Provide the [x, y] coordinate of the cell's center where the given text is located.  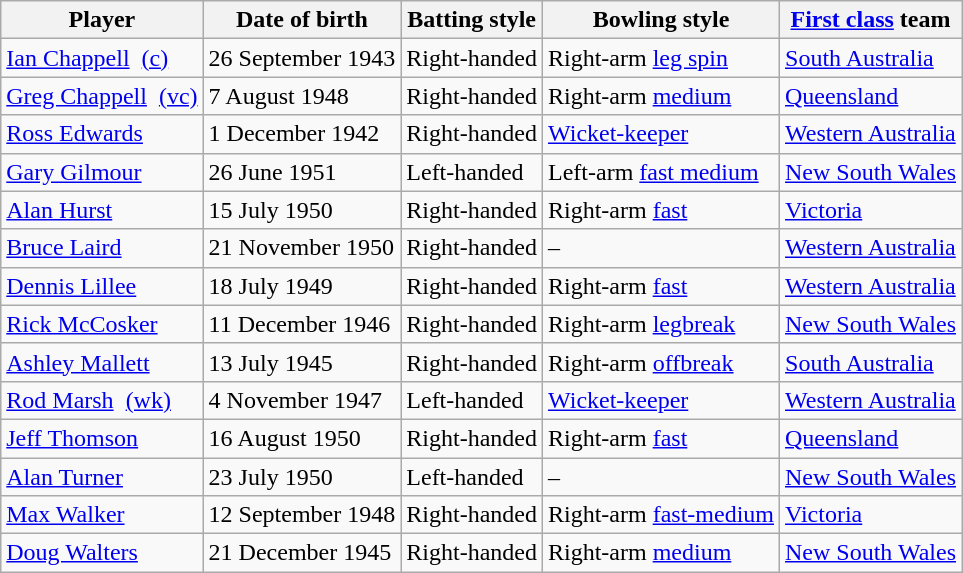
26 June 1951 [302, 172]
Gary Gilmour [102, 172]
Right-arm fast-medium [660, 515]
Batting style [472, 20]
Ross Edwards [102, 134]
Alan Turner [102, 477]
18 July 1949 [302, 286]
16 August 1950 [302, 438]
11 December 1946 [302, 324]
Date of birth [302, 20]
Dennis Lillee [102, 286]
Greg Chappell (vc) [102, 96]
Doug Walters [102, 553]
Bowling style [660, 20]
Right-arm leg spin [660, 58]
13 July 1945 [302, 362]
Jeff Thomson [102, 438]
Player [102, 20]
Max Walker [102, 515]
26 September 1943 [302, 58]
Rod Marsh (wk) [102, 400]
Ian Chappell (c) [102, 58]
21 December 1945 [302, 553]
Left-arm fast medium [660, 172]
7 August 1948 [302, 96]
23 July 1950 [302, 477]
15 July 1950 [302, 210]
4 November 1947 [302, 400]
Ashley Mallett [102, 362]
12 September 1948 [302, 515]
Rick McCosker [102, 324]
21 November 1950 [302, 248]
1 December 1942 [302, 134]
Right-arm offbreak [660, 362]
Right-arm legbreak [660, 324]
Bruce Laird [102, 248]
First class team [871, 20]
Alan Hurst [102, 210]
